Return (X, Y) of the center of cell containing provided text 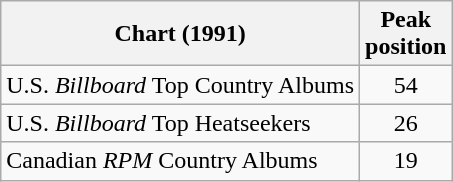
54 (406, 85)
Peakposition (406, 34)
U.S. Billboard Top Country Albums (180, 85)
U.S. Billboard Top Heatseekers (180, 123)
19 (406, 161)
Chart (1991) (180, 34)
Canadian RPM Country Albums (180, 161)
26 (406, 123)
